Identify which cell holds the provided text, then report its (X, Y) central coordinate. 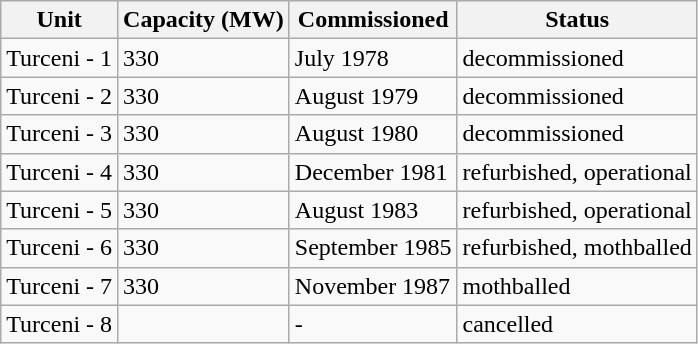
Turceni - 7 (60, 286)
September 1985 (373, 248)
Turceni - 3 (60, 134)
July 1978 (373, 58)
cancelled (577, 324)
Status (577, 20)
Unit (60, 20)
Commissioned (373, 20)
Turceni - 4 (60, 172)
Turceni - 6 (60, 248)
refurbished, mothballed (577, 248)
Turceni - 5 (60, 210)
August 1980 (373, 134)
Capacity (MW) (204, 20)
December 1981 (373, 172)
mothballed (577, 286)
August 1979 (373, 96)
November 1987 (373, 286)
August 1983 (373, 210)
- (373, 324)
Turceni - 8 (60, 324)
Turceni - 1 (60, 58)
Turceni - 2 (60, 96)
